Determine the (X, Y) coordinate at the center of the cell enclosing the given text.  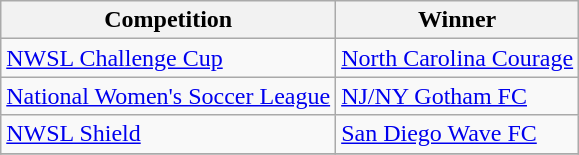
NJ/NY Gotham FC (458, 96)
NWSL Shield (168, 134)
Winner (458, 20)
NWSL Challenge Cup (168, 58)
Competition (168, 20)
San Diego Wave FC (458, 134)
North Carolina Courage (458, 58)
National Women's Soccer League (168, 96)
